Determine the (x, y) coordinate at the center of the cell enclosing the given text.  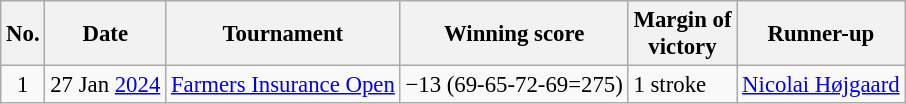
Nicolai Højgaard (821, 85)
−13 (69-65-72-69=275) (514, 85)
Winning score (514, 34)
1 (23, 85)
1 stroke (682, 85)
Date (106, 34)
Farmers Insurance Open (284, 85)
Tournament (284, 34)
Runner-up (821, 34)
Margin ofvictory (682, 34)
27 Jan 2024 (106, 85)
No. (23, 34)
